Locate the cell with the specified text and output its (X, Y) center coordinate. 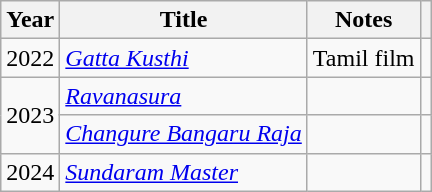
Sundaram Master (184, 172)
Notes (364, 20)
Changure Bangaru Raja (184, 134)
2023 (30, 115)
2024 (30, 172)
Title (184, 20)
Year (30, 20)
Gatta Kusthi (184, 58)
Ravanasura (184, 96)
2022 (30, 58)
Tamil film (364, 58)
